Determine the (X, Y) coordinate at the center of the cell enclosing the given text.  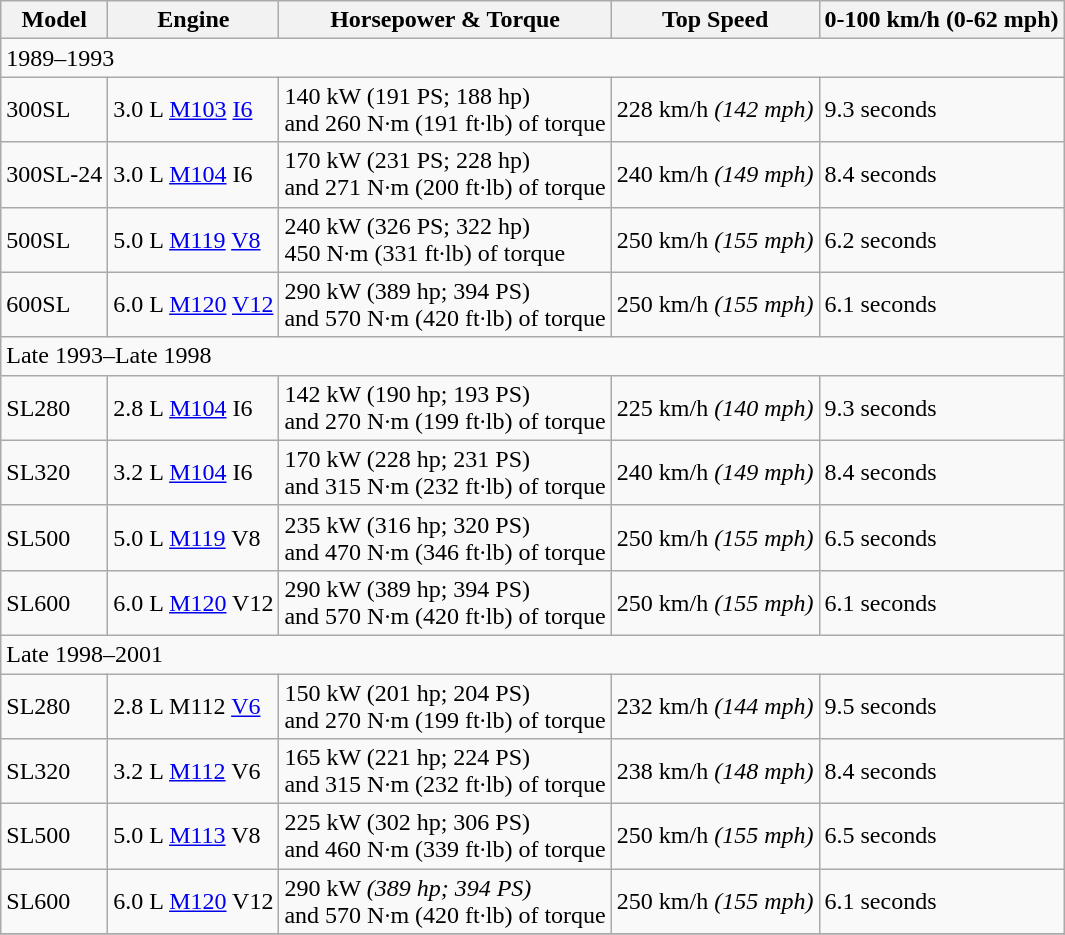
225 km/h (140 mph) (715, 408)
2.8 L M104 I6 (194, 408)
6.2 seconds (942, 240)
0-100 km/h (0-62 mph) (942, 20)
240 kW (326 PS; 322 hp) 450 N·m (331 ft·lb) of torque (445, 240)
Engine (194, 20)
300SL (54, 110)
2.8 L M112 V6 (194, 706)
Late 1998–2001 (532, 654)
3.2 L M112 V6 (194, 772)
235 kW (316 hp; 320 PS) and 470 N·m (346 ft·lb) of torque (445, 538)
3.0 L M103 I6 (194, 110)
165 kW (221 hp; 224 PS) and 315 N·m (232 ft·lb) of torque (445, 772)
Horsepower & Torque (445, 20)
142 kW (190 hp; 193 PS) and 270 N·m (199 ft·lb) of torque (445, 408)
228 km/h (142 mph) (715, 110)
150 kW (201 hp; 204 PS) and 270 N·m (199 ft·lb) of torque (445, 706)
170 kW (228 hp; 231 PS) and 315 N·m (232 ft·lb) of torque (445, 472)
1989–1993 (532, 58)
9.5 seconds (942, 706)
140 kW (191 PS; 188 hp) and 260 N·m (191 ft·lb) of torque (445, 110)
Top Speed (715, 20)
600SL (54, 304)
500SL (54, 240)
3.0 L M104 I6 (194, 174)
Late 1993–Late 1998 (532, 356)
225 kW (302 hp; 306 PS) and 460 N·m (339 ft·lb) of torque (445, 836)
300SL-24 (54, 174)
Model (54, 20)
238 km/h (148 mph) (715, 772)
3.2 L M104 I6 (194, 472)
232 km/h (144 mph) (715, 706)
5.0 L M113 V8 (194, 836)
170 kW (231 PS; 228 hp) and 271 N·m (200 ft·lb) of torque (445, 174)
